Pinpoint the cell where the given text exists, returning its [X, Y] midpoint coordinate. 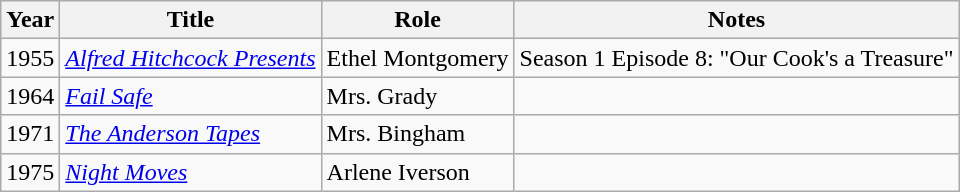
1975 [30, 172]
Ethel Montgomery [418, 58]
1971 [30, 134]
Notes [736, 20]
Title [190, 20]
Mrs. Grady [418, 96]
Role [418, 20]
1964 [30, 96]
Fail Safe [190, 96]
1955 [30, 58]
Year [30, 20]
The Anderson Tapes [190, 134]
Alfred Hitchcock Presents [190, 58]
Night Moves [190, 172]
Mrs. Bingham [418, 134]
Season 1 Episode 8: "Our Cook's a Treasure" [736, 58]
Arlene Iverson [418, 172]
